Output the (X, Y) coordinate of the center of the cell containing the given text.  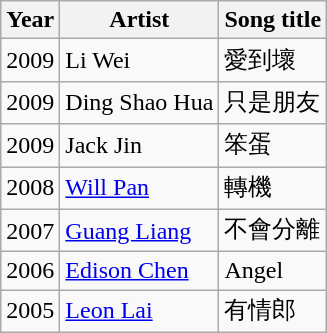
Guang Liang (140, 230)
Li Wei (140, 60)
Leon Lai (140, 312)
Year (30, 20)
2006 (30, 271)
Will Pan (140, 188)
不會分離 (273, 230)
只是朋友 (273, 102)
Ding Shao Hua (140, 102)
愛到壞 (273, 60)
Song title (273, 20)
有情郎 (273, 312)
笨蛋 (273, 146)
2008 (30, 188)
Jack Jin (140, 146)
Edison Chen (140, 271)
Angel (273, 271)
Artist (140, 20)
2005 (30, 312)
轉機 (273, 188)
2007 (30, 230)
